Return (X, Y) of the center of cell containing provided text 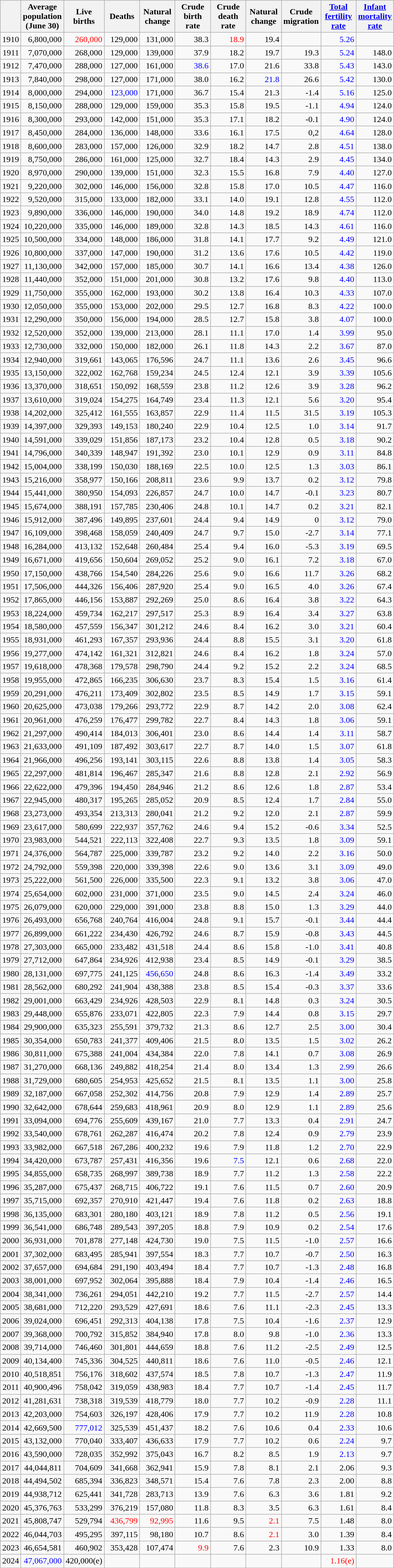
451,437 (157, 1427)
379,732 (157, 1027)
284,226 (157, 573)
460,902 (84, 1548)
23.7 (193, 680)
11,130,000 (42, 266)
5.26 (339, 39)
1919 (11, 159)
2009 (11, 1361)
701,878 (84, 1240)
1954 (11, 627)
325,412 (84, 413)
476,259 (84, 720)
1914 (11, 93)
13,370,000 (42, 386)
131,000 (157, 39)
38.6 (193, 66)
267,286 (122, 1147)
Crude death rate (228, 16)
14,796,000 (42, 453)
164,749 (157, 399)
19.0 (193, 1240)
39,024,000 (42, 1321)
40,134,400 (42, 1361)
1975 (11, 907)
4.49 (339, 240)
80.7 (375, 493)
4.90 (339, 119)
189,000 (157, 226)
387,496 (84, 520)
2.5 (301, 1027)
26.9 (375, 1054)
226,857 (157, 493)
-0.5 (301, 1361)
11,440,000 (42, 280)
285,052 (157, 800)
17,865,000 (42, 600)
770,040 (84, 1441)
61.4 (375, 680)
-5.3 (301, 546)
67.0 (375, 560)
1933 (11, 346)
150,030 (122, 466)
3.05 (339, 760)
675,437 (84, 1187)
1923 (11, 213)
35,715,000 (42, 1200)
49.0 (375, 867)
2010 (11, 1374)
231,000 (122, 894)
476,211 (84, 693)
2.92 (339, 773)
Crude migration (301, 16)
259,683 (122, 1107)
580,699 (84, 827)
20,961,000 (42, 720)
456,650 (157, 974)
1953 (11, 613)
1985 (11, 1041)
338,199 (84, 466)
91.7 (375, 426)
58.7 (375, 733)
20,291,000 (42, 693)
12,730,000 (42, 346)
-1.1 (301, 106)
252,302 (122, 1094)
418,961 (157, 1107)
10.3 (301, 293)
2022 (11, 1534)
4.94 (339, 106)
2.6 (301, 359)
292,269 (157, 600)
419,656 (84, 560)
34,855,000 (42, 1174)
63.8 (375, 613)
461,293 (84, 640)
758,042 (84, 1387)
2023 (11, 1548)
403,121 (157, 1214)
41,281,631 (42, 1401)
201,000 (157, 280)
31.8 (193, 240)
20.2 (193, 1134)
3.39 (339, 373)
225,000 (122, 854)
397,554 (157, 1254)
2.8 (301, 146)
315,852 (122, 1334)
318,651 (84, 386)
312,821 (157, 653)
277,148 (122, 1240)
2011 (11, 1387)
60.4 (375, 627)
38,681,000 (42, 1307)
193,141 (122, 760)
30.4 (375, 1027)
32.3 (193, 173)
1937 (11, 399)
44.5 (375, 934)
2.60 (339, 1187)
193,000 (157, 293)
283,713 (157, 1494)
2.99 (339, 1067)
434,384 (157, 1054)
2.84 (339, 800)
337,000 (84, 253)
1916 (11, 119)
31.2 (193, 253)
12,050,000 (42, 306)
1.81 (339, 1494)
168,559 (157, 386)
319,539 (122, 1401)
148.0 (375, 53)
17.7 (264, 240)
25.2 (193, 560)
107.0 (375, 293)
431,518 (157, 947)
350,000 (84, 319)
107,474 (157, 1548)
262,287 (122, 1134)
27,712,000 (42, 960)
233,482 (122, 947)
1962 (11, 733)
28.5 (193, 319)
427,691 (157, 1307)
285,347 (157, 773)
1981 (11, 987)
191,392 (157, 453)
19.5 (264, 106)
29,001,000 (42, 1000)
3.27 (339, 613)
418,254 (157, 1067)
2.79 (339, 1134)
22.5 (193, 466)
255,609 (122, 1121)
673,787 (84, 1160)
186,000 (157, 240)
37.9 (193, 53)
1944 (11, 493)
683,495 (84, 1254)
283,000 (84, 146)
294,051 (122, 1294)
30.5 (375, 1000)
318,602 (122, 1374)
479,396 (84, 787)
28.1 (193, 333)
2.63 (339, 1200)
21,633,000 (42, 747)
495,295 (84, 1534)
34,420,000 (42, 1160)
23.6 (193, 480)
176,477 (122, 720)
428,406 (157, 1414)
39,714,000 (42, 1347)
754,603 (84, 1414)
339,029 (84, 440)
47,067,000 (42, 1561)
123,000 (122, 93)
1967 (11, 800)
8,000,000 (42, 93)
424,730 (157, 1240)
64.3 (375, 600)
1924 (11, 226)
3.41 (339, 947)
241,904 (122, 987)
4.33 (339, 293)
0,2 (301, 133)
1964 (11, 760)
438,388 (157, 987)
3.02 (339, 1041)
425,652 (157, 1081)
389,738 (157, 1174)
1993 (11, 1147)
154,275 (122, 399)
335,500 (157, 880)
11.0 (264, 1361)
96.6 (375, 359)
161,321 (122, 653)
46,654,581 (42, 1548)
4.51 (339, 146)
16.7 (193, 1454)
2.91 (339, 1121)
422,805 (157, 1014)
358,977 (84, 480)
38.5 (375, 960)
29.5 (193, 306)
33.1 (193, 200)
30.7 (193, 266)
428,503 (157, 1000)
294,000 (84, 93)
3.34 (339, 827)
33,094,000 (42, 1121)
1961 (11, 720)
777,012 (84, 1427)
602,000 (84, 894)
16.0 (264, 546)
23,983,000 (42, 840)
180,240 (157, 426)
322,002 (84, 373)
8,150,000 (42, 106)
1917 (11, 133)
635,323 (84, 1027)
340,339 (84, 453)
44,494,502 (42, 1481)
0.3 (301, 1000)
33.2 (375, 974)
2.50 (339, 1254)
55.0 (375, 800)
69.5 (375, 546)
59.9 (375, 813)
25.0 (193, 600)
704,609 (84, 1468)
255,591 (122, 1027)
95.4 (375, 399)
241,125 (122, 974)
194,450 (122, 787)
1972 (11, 867)
5.6 (301, 399)
20,625,000 (42, 707)
306,630 (157, 680)
352,992 (122, 1454)
756,176 (84, 1374)
84.8 (375, 453)
161,555 (122, 413)
1994 (11, 1160)
Average population (June 30) (42, 16)
474,142 (84, 653)
496,256 (84, 760)
2.54 (339, 1227)
268,715 (122, 1187)
26,899,000 (42, 934)
128.0 (375, 133)
1973 (11, 880)
40.8 (375, 947)
24.5 (193, 373)
1921 (11, 186)
159,000 (157, 106)
491,109 (84, 747)
3.23 (339, 493)
333,407 (122, 1441)
3.44 (339, 920)
14,397,000 (42, 426)
1951 (11, 586)
481,814 (84, 773)
136,000 (122, 133)
36.7 (193, 93)
1.2 (301, 1147)
442,210 (157, 1294)
1971 (11, 854)
150,000 (122, 346)
1980 (11, 974)
15,441,000 (42, 493)
134.0 (375, 159)
86.1 (375, 466)
1989 (11, 1094)
339,398 (157, 867)
4.42 (339, 253)
37,302,000 (42, 1254)
53.4 (375, 787)
284,946 (157, 787)
23.9 (375, 1134)
15,674,000 (42, 506)
257,431 (122, 1160)
156,347 (122, 627)
119.0 (375, 253)
173,409 (122, 693)
18,580,000 (42, 627)
1956 (11, 653)
1928 (11, 280)
1938 (11, 413)
319,661 (84, 359)
234,430 (122, 934)
16,109,000 (42, 533)
158,059 (122, 533)
302,000 (84, 186)
269,052 (157, 560)
7,840,000 (42, 79)
478,368 (84, 667)
287,920 (157, 586)
98,180 (157, 1534)
32,187,000 (42, 1094)
82.1 (375, 506)
249,882 (122, 1067)
162,217 (122, 613)
2.4 (301, 894)
3.49 (339, 974)
213,313 (122, 813)
33,982,000 (42, 1147)
1947 (11, 533)
12,520,000 (42, 333)
678,761 (84, 1134)
24,376,000 (42, 854)
1925 (11, 240)
4.47 (339, 186)
683,301 (84, 1214)
667,518 (84, 1147)
2012 (11, 1401)
159,234 (157, 373)
208,811 (157, 480)
150,604 (122, 560)
12,290,000 (42, 319)
1945 (11, 506)
7.2 (301, 560)
409,406 (157, 1041)
650,783 (84, 1041)
1988 (11, 1081)
1915 (11, 106)
-0.9 (301, 1401)
79.8 (375, 480)
-2.5 (301, 1347)
8,970,000 (42, 173)
388,191 (84, 506)
38,001,000 (42, 1281)
298,000 (84, 79)
668,136 (84, 1067)
319,059 (122, 1387)
2.47 (339, 1374)
416,474 (157, 1134)
21.8 (264, 79)
166,235 (122, 680)
147,000 (122, 253)
156,406 (122, 586)
341,728 (122, 1494)
96.2 (375, 386)
1957 (11, 667)
187,173 (157, 440)
184,013 (122, 733)
663,429 (84, 1000)
1927 (11, 266)
1950 (11, 573)
14,202,000 (42, 413)
299,782 (157, 720)
213,000 (157, 333)
1934 (11, 359)
322,408 (157, 840)
176,596 (157, 359)
738,318 (84, 1401)
8.9 (228, 613)
268,000 (84, 53)
325,539 (122, 1427)
233,071 (122, 1014)
342,000 (84, 266)
304,525 (122, 1361)
5.43 (339, 66)
229,000 (122, 907)
13.7 (264, 480)
149,895 (122, 520)
11.3 (228, 399)
-0.6 (301, 827)
32.7 (193, 159)
13,610,000 (42, 399)
1969 (11, 827)
404,138 (157, 1321)
1913 (11, 79)
384,940 (157, 1334)
1918 (11, 146)
15,912,000 (42, 520)
15,216,000 (42, 480)
226,000 (122, 880)
105.3 (375, 413)
20.8 (193, 1094)
685,394 (84, 1481)
270,910 (122, 1200)
436,633 (157, 1441)
1996 (11, 1187)
2021 (11, 1521)
8,300,000 (42, 119)
1982 (11, 1000)
14.2 (264, 707)
339,787 (157, 854)
1940 (11, 440)
-0.8 (301, 934)
7,470,000 (42, 66)
341,668 (122, 1468)
529,794 (84, 1521)
Crude birth rate (193, 16)
57.0 (375, 653)
376,219 (122, 1508)
564,787 (84, 854)
302,802 (157, 693)
15,004,000 (42, 466)
559,398 (84, 867)
446,156 (84, 600)
153,887 (122, 600)
680,292 (84, 987)
2.00 (339, 1481)
13.9 (193, 1494)
4.61 (339, 226)
4.55 (339, 200)
150,166 (122, 480)
2019 (11, 1494)
9,220,000 (42, 186)
12.0 (264, 813)
230,406 (157, 506)
1930 (11, 306)
3.45 (339, 359)
188,169 (157, 466)
153,000 (122, 306)
38.0 (193, 79)
1.61 (339, 1508)
4.74 (339, 213)
Total fertility rate (339, 16)
2020 (11, 1508)
127.0 (375, 173)
31,729,000 (42, 1081)
187,492 (122, 747)
697,952 (84, 1281)
1922 (11, 200)
34.0 (193, 213)
656,768 (84, 920)
426,792 (157, 934)
10,220,000 (42, 226)
2.48 (339, 1267)
25,654,000 (42, 894)
301,801 (122, 1347)
27,303,000 (42, 947)
1990 (11, 1107)
2000 (11, 1240)
1986 (11, 1054)
-0.3 (301, 987)
1931 (11, 319)
40,900,496 (42, 1387)
403,494 (157, 1267)
9,890,000 (42, 213)
79.0 (375, 520)
1999 (11, 1227)
11,750,000 (42, 293)
36,541,000 (42, 1227)
143,065 (122, 359)
444,326 (84, 586)
202,000 (157, 306)
306,401 (157, 733)
329,393 (84, 426)
421,447 (157, 1200)
293,936 (157, 640)
397,115 (122, 1534)
38.3 (193, 39)
686,748 (84, 1227)
440,811 (157, 1361)
18.0 (193, 1401)
33,540,000 (42, 1134)
8,750,000 (42, 159)
19,277,000 (42, 653)
52.5 (375, 827)
21.4 (193, 1067)
Infant mortality rate (375, 16)
29,448,000 (42, 1014)
195,265 (122, 800)
661,222 (84, 934)
4.45 (339, 159)
2.9 (301, 159)
665,000 (84, 947)
1.39 (339, 1534)
22,622,000 (42, 787)
222,937 (122, 827)
1941 (11, 453)
625,441 (84, 1494)
50.0 (375, 854)
1936 (11, 386)
62.4 (375, 707)
4.64 (339, 133)
2013 (11, 1414)
1984 (11, 1027)
35,287,000 (42, 1187)
30,811,000 (42, 1054)
125,000 (157, 159)
25.8 (375, 1081)
45,376,763 (42, 1508)
2002 (11, 1267)
357,762 (157, 827)
44,044,811 (42, 1468)
260,000 (84, 39)
157,785 (122, 506)
31.5 (301, 413)
113.0 (375, 280)
25,222,000 (42, 880)
5.24 (339, 53)
1946 (11, 520)
11.4 (228, 413)
13,150,000 (42, 373)
315,000 (84, 200)
1965 (11, 773)
162,768 (122, 373)
2.36 (339, 1334)
44.4 (375, 920)
44,938,712 (42, 1494)
Deaths (122, 16)
95.0 (375, 333)
154,093 (122, 493)
10,800,000 (42, 253)
459,734 (84, 613)
179,266 (122, 707)
30,354,000 (42, 1041)
9,520,000 (42, 200)
268,997 (122, 1174)
15.7 (264, 920)
416,356 (157, 1160)
21,966,000 (42, 760)
33.8 (301, 66)
2007 (11, 1334)
46,044,703 (42, 1534)
561,500 (84, 880)
126,000 (157, 146)
380,950 (84, 493)
457,559 (84, 627)
45,808,747 (42, 1521)
655,876 (84, 1014)
3.5 (264, 1508)
19.7 (264, 53)
336,000 (84, 213)
1.33 (339, 1548)
1943 (11, 480)
92,995 (157, 1521)
712,220 (84, 1307)
745,336 (84, 1361)
43,590,000 (42, 1454)
10.8 (375, 1414)
1942 (11, 466)
149,153 (122, 426)
Live births (84, 16)
157,080 (157, 1508)
297,517 (157, 613)
444,659 (157, 1347)
375,043 (157, 1454)
680,605 (84, 1081)
280,180 (122, 1214)
1948 (11, 546)
42,203,000 (42, 1414)
43,132,000 (42, 1441)
398,468 (84, 533)
436,799 (122, 1521)
1939 (11, 426)
692,357 (84, 1200)
5.16 (339, 93)
36,135,000 (42, 1214)
130.0 (375, 79)
150,092 (122, 386)
438,983 (157, 1387)
416,004 (157, 920)
39,368,000 (42, 1334)
1998 (11, 1214)
152,648 (122, 546)
544,521 (84, 840)
620,000 (84, 907)
397,205 (157, 1227)
2024 (11, 1561)
32.9 (193, 146)
2.0 (301, 707)
126.0 (375, 266)
473,038 (84, 707)
2.58 (339, 1174)
1991 (11, 1121)
185,000 (157, 266)
67.4 (375, 586)
-2.3 (301, 1307)
472,865 (84, 680)
675,388 (84, 1054)
1.9 (301, 1454)
38,341,000 (42, 1294)
36,931,000 (42, 1240)
4.22 (339, 306)
11.6 (193, 1521)
400,232 (157, 1147)
133,000 (122, 200)
121.0 (375, 240)
1974 (11, 894)
1959 (11, 693)
37,657,000 (42, 1267)
2.24 (339, 1441)
25.3 (193, 613)
90.2 (375, 440)
222,113 (122, 840)
353,428 (122, 1548)
2008 (11, 1347)
2.33 (339, 1427)
1987 (11, 1067)
3.28 (339, 386)
22,297,000 (42, 773)
293,529 (122, 1307)
1992 (11, 1134)
3.37 (339, 987)
17,506,000 (42, 586)
490,414 (84, 733)
8,450,000 (42, 133)
2003 (11, 1281)
1983 (11, 1014)
413,132 (84, 546)
19,955,000 (42, 680)
1976 (11, 920)
143.0 (375, 66)
44.0 (375, 907)
412,938 (157, 960)
1920 (11, 173)
1926 (11, 253)
480,317 (84, 800)
28,562,000 (42, 987)
9.5 (228, 1521)
23,273,000 (42, 813)
29.7 (375, 1014)
2015 (11, 1441)
746,460 (84, 1347)
148,947 (122, 453)
362,941 (157, 1468)
678,644 (84, 1107)
286,000 (84, 159)
19.3 (301, 53)
3.6 (301, 1494)
302,064 (122, 1281)
3.67 (339, 346)
5.42 (339, 79)
3.03 (339, 466)
68.5 (375, 667)
14,591,000 (42, 440)
18,931,000 (42, 640)
-0.7 (301, 1254)
1.16(e) (339, 1561)
1960 (11, 707)
68.2 (375, 573)
12,940,000 (42, 359)
1911 (11, 53)
14.5 (264, 894)
151,856 (122, 440)
1968 (11, 813)
298,790 (157, 667)
700,792 (84, 1334)
696,451 (84, 1321)
254,953 (122, 1081)
167,357 (122, 640)
0.8 (301, 1014)
371,000 (157, 894)
22.2 (375, 1174)
334,000 (84, 240)
2.68 (339, 1160)
40,518,851 (42, 1374)
348,571 (157, 1481)
336,823 (122, 1481)
2.49 (339, 1347)
29,900,000 (42, 1027)
1952 (11, 600)
18.3 (193, 1254)
8,600,000 (42, 146)
8.2 (228, 1454)
2018 (11, 1481)
3.22 (339, 600)
22,945,000 (42, 800)
414,756 (157, 1094)
194,000 (157, 319)
4.38 (339, 266)
47.0 (375, 880)
658,735 (84, 1174)
26,493,000 (42, 920)
163,857 (157, 413)
21.0 (193, 1121)
260,484 (157, 546)
292,313 (122, 1321)
2.70 (339, 1147)
303,115 (157, 760)
21,297,000 (42, 733)
1.0 (301, 426)
1995 (11, 1174)
1970 (11, 840)
220,000 (122, 867)
3.4 (301, 613)
10,500,000 (42, 240)
438,766 (84, 573)
196,467 (122, 773)
667,058 (84, 1094)
2004 (11, 1294)
23,617,000 (42, 827)
1979 (11, 960)
7,070,000 (42, 53)
289,543 (122, 1227)
2001 (11, 1254)
1978 (11, 947)
2014 (11, 1427)
25.7 (375, 1094)
332,000 (84, 346)
437,574 (157, 1374)
240,409 (157, 533)
179,578 (122, 667)
493,354 (84, 813)
16,671,000 (42, 560)
154,540 (122, 573)
326,197 (122, 1414)
1997 (11, 1200)
32,642,000 (42, 1107)
1912 (11, 66)
28,131,000 (42, 974)
418,779 (157, 1401)
420,000(e) (84, 1561)
694,776 (84, 1121)
16,284,000 (42, 546)
335,000 (84, 226)
406,722 (157, 1187)
0 (301, 520)
1910 (11, 39)
6,800,000 (42, 39)
77.1 (375, 533)
240,764 (122, 920)
533,299 (84, 1508)
19,618,000 (42, 667)
647,864 (84, 960)
42,669,500 (42, 1427)
31,270,000 (42, 1067)
1966 (11, 787)
87.0 (375, 346)
30.2 (193, 293)
293,772 (157, 707)
1932 (11, 333)
241,004 (122, 1054)
3.99 (339, 333)
26.2 (375, 1041)
303,617 (157, 747)
728,035 (84, 1454)
2006 (11, 1321)
280,041 (157, 813)
138.0 (375, 146)
58.3 (375, 760)
395,888 (157, 1281)
17.5 (264, 133)
1958 (11, 680)
3.07 (339, 747)
2.37 (339, 1321)
2.13 (339, 1454)
142,000 (122, 119)
694,684 (84, 1267)
17,150,000 (42, 573)
4.07 (339, 319)
697,775 (84, 974)
1955 (11, 640)
284,000 (84, 133)
30.8 (193, 280)
18,224,000 (42, 613)
26.1 (193, 346)
-1.6 (301, 1321)
24,792,000 (42, 867)
291,190 (122, 1267)
17.1 (228, 119)
46.0 (375, 894)
301,212 (157, 627)
736,261 (84, 1294)
105.6 (375, 373)
1.48 (339, 1521)
1935 (11, 373)
1963 (11, 747)
2017 (11, 1468)
285,941 (122, 1254)
293,000 (84, 119)
26,079,000 (42, 907)
290,000 (84, 173)
162,000 (122, 293)
241,377 (122, 1041)
4.0 (301, 586)
237,601 (157, 520)
2005 (11, 1307)
56.9 (375, 773)
391,000 (157, 907)
2.06 (339, 1468)
2.56 (339, 1214)
319,024 (84, 399)
1929 (11, 293)
439,167 (157, 1121)
125.0 (375, 93)
1949 (11, 560)
2016 (11, 1454)
3.43 (339, 934)
1977 (11, 934)
